Pinpoint the cell where the given text exists, returning its [X, Y] midpoint coordinate. 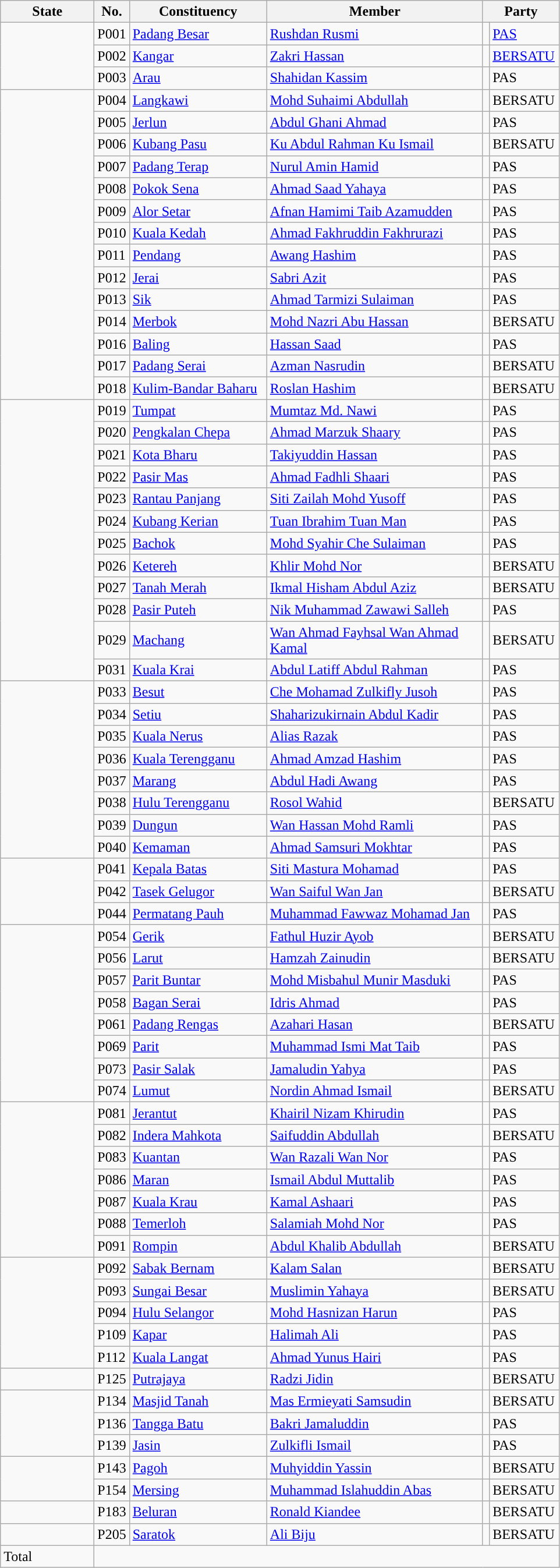
Tasek Gelugor [198, 891]
Mersing [198, 1490]
Nik Muhammad Zawawi Salleh [375, 610]
Kuantan [198, 1158]
Kalam Salan [375, 1268]
P074 [112, 1091]
Kubang Kerian [198, 521]
P013 [112, 300]
P040 [112, 847]
Hassan Saad [375, 344]
P024 [112, 521]
Dungun [198, 825]
Ronald Kiandee [375, 1512]
Pendang [198, 255]
P081 [112, 1113]
Tumpat [198, 410]
Sik [198, 300]
Hulu Selangor [198, 1312]
P017 [112, 366]
P054 [112, 936]
Halimah Ali [375, 1335]
Tanah Merah [198, 587]
P006 [112, 144]
Padang Terap [198, 167]
Hamzah Zainudin [375, 958]
Khairil Nizam Khirudin [375, 1113]
State [48, 12]
P183 [112, 1512]
Gerik [198, 936]
P091 [112, 1246]
Arau [198, 78]
Shahidan Kassim [375, 78]
Indera Mahkota [198, 1135]
Ahmad Saad Yahaya [375, 189]
Jasin [198, 1446]
P027 [112, 587]
Langkawi [198, 100]
Rompin [198, 1246]
Azahari Hasan [375, 1025]
Awang Hashim [375, 255]
Fathul Huzir Ayob [375, 936]
Kuala Kedah [198, 233]
Party [520, 12]
P088 [112, 1224]
Maran [198, 1180]
Kulim-Bandar Baharu [198, 388]
Larut [198, 958]
P039 [112, 825]
Parit [198, 1047]
Tangga Batu [198, 1424]
P012 [112, 278]
P093 [112, 1290]
Pengkalan Chepa [198, 433]
Abdul Latiff Abdul Rahman [375, 670]
Roslan Hashim [375, 388]
P112 [112, 1357]
P082 [112, 1135]
Kangar [198, 56]
P016 [112, 344]
Kuala Krai [198, 670]
Saifuddin Abdullah [375, 1135]
P034 [112, 714]
Mas Ermieyati Samsudin [375, 1401]
Constituency [198, 12]
P044 [112, 914]
Jamaludin Yahya [375, 1069]
P005 [112, 122]
Marang [198, 781]
P026 [112, 565]
Temerloh [198, 1224]
No. [112, 12]
Ahmad Amzad Hashim [375, 759]
Rushdan Rusmi [375, 34]
Mohd Nazri Abu Hassan [375, 322]
Besut [198, 692]
Kuala Krau [198, 1202]
Muhammad Islahuddin Abas [375, 1490]
Mumtaz Md. Nawi [375, 410]
P038 [112, 803]
Che Mohamad Zulkifly Jusoh [375, 692]
P042 [112, 891]
Ahmad Fadhli Shaari [375, 477]
Merbok [198, 322]
Padang Besar [198, 34]
P037 [112, 781]
P025 [112, 543]
Hulu Terengganu [198, 803]
P134 [112, 1401]
Kota Bharu [198, 455]
P007 [112, 167]
Mohd Misbahul Munir Masduki [375, 980]
P056 [112, 958]
Kuala Nerus [198, 737]
Machang [198, 639]
Sungai Besar [198, 1290]
Siti Zailah Mohd Yusoff [375, 499]
Kamal Ashaari [375, 1202]
Abdul Hadi Awang [375, 781]
Sabak Bernam [198, 1268]
Azman Nasrudin [375, 366]
Sabri Azit [375, 278]
Padang Serai [198, 366]
Ahmad Tarmizi Sulaiman [375, 300]
P154 [112, 1490]
Radzi Jidin [375, 1379]
P205 [112, 1534]
Mohd Hasnizan Harun [375, 1312]
Abdul Ghani Ahmad [375, 122]
Pasir Puteh [198, 610]
P004 [112, 100]
Alor Setar [198, 211]
Lumut [198, 1091]
P022 [112, 477]
Khlir Mohd Nor [375, 565]
P009 [112, 211]
P083 [112, 1158]
P136 [112, 1424]
P028 [112, 610]
P018 [112, 388]
Jerai [198, 278]
Ketereh [198, 565]
P094 [112, 1312]
P001 [112, 34]
Nordin Ahmad Ismail [375, 1091]
Masjid Tanah [198, 1401]
P087 [112, 1202]
Takiyuddin Hassan [375, 455]
P057 [112, 980]
Kuala Terengganu [198, 759]
Baling [198, 344]
Ahmad Fakhruddin Fakhrurazi [375, 233]
Mohd Syahir Che Sulaiman [375, 543]
Wan Ahmad Fayhsal Wan Ahmad Kamal [375, 639]
Saratok [198, 1534]
Jerlun [198, 122]
P021 [112, 455]
Ahmad Marzuk Shaary [375, 433]
P035 [112, 737]
P109 [112, 1335]
P019 [112, 410]
Ikmal Hisham Abdul Aziz [375, 587]
Padang Rengas [198, 1025]
P031 [112, 670]
Abdul Khalib Abdullah [375, 1246]
Pasir Mas [198, 477]
Ali Biju [375, 1534]
P020 [112, 433]
Nurul Amin Hamid [375, 167]
Ahmad Yunus Hairi [375, 1357]
P008 [112, 189]
Putrajaya [198, 1379]
P014 [112, 322]
Pagoh [198, 1468]
Rantau Panjang [198, 499]
Bagan Serai [198, 1002]
Ismail Abdul Muttalib [375, 1180]
Kubang Pasu [198, 144]
Parit Buntar [198, 980]
Mohd Suhaimi Abdullah [375, 100]
Zulkifli Ismail [375, 1446]
Alias Razak [375, 737]
P023 [112, 499]
Bachok [198, 543]
Afnan Hamimi Taib Azamudden [375, 211]
Wan Hassan Mohd Ramli [375, 825]
Muhyiddin Yassin [375, 1468]
Kuala Langat [198, 1357]
Total [48, 1556]
Setiu [198, 714]
Ahmad Samsuri Mokhtar [375, 847]
Member [375, 12]
Muhammad Fawwaz Mohamad Jan [375, 914]
Idris Ahmad [375, 1002]
P011 [112, 255]
P073 [112, 1069]
P061 [112, 1025]
Kemaman [198, 847]
P036 [112, 759]
Ku Abdul Rahman Ku Ismail [375, 144]
P003 [112, 78]
P041 [112, 869]
P125 [112, 1379]
Muhammad Ismi Mat Taib [375, 1047]
Pasir Salak [198, 1069]
Siti Mastura Mohamad [375, 869]
P092 [112, 1268]
Pokok Sena [198, 189]
Salamiah Mohd Nor [375, 1224]
Beluran [198, 1512]
Rosol Wahid [375, 803]
P069 [112, 1047]
Permatang Pauh [198, 914]
P002 [112, 56]
P086 [112, 1180]
P029 [112, 639]
P058 [112, 1002]
Tuan Ibrahim Tuan Man [375, 521]
Zakri Hassan [375, 56]
P139 [112, 1446]
Wan Saiful Wan Jan [375, 891]
P143 [112, 1468]
Bakri Jamaluddin [375, 1424]
P033 [112, 692]
Shaharizukirnain Abdul Kadir [375, 714]
Muslimin Yahaya [375, 1290]
Jerantut [198, 1113]
P010 [112, 233]
Kepala Batas [198, 869]
Wan Razali Wan Nor [375, 1158]
Kapar [198, 1335]
